Capture the cell that displays the provided text and extract its (X, Y) central coordinate. 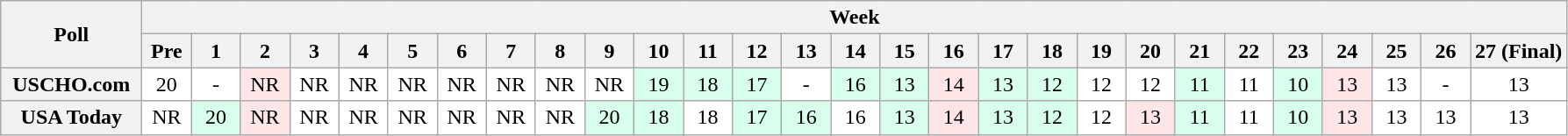
7 (511, 51)
Pre (167, 51)
23 (1298, 51)
27 (Final) (1519, 51)
24 (1347, 51)
6 (462, 51)
1 (216, 51)
8 (560, 51)
2 (265, 51)
USCHO.com (72, 84)
15 (905, 51)
22 (1249, 51)
4 (363, 51)
5 (412, 51)
21 (1199, 51)
26 (1445, 51)
Week (855, 18)
9 (609, 51)
USA Today (72, 118)
3 (314, 51)
25 (1396, 51)
Poll (72, 34)
